Return the (X, Y) coordinate for the center point of the cell that contains the specified text.  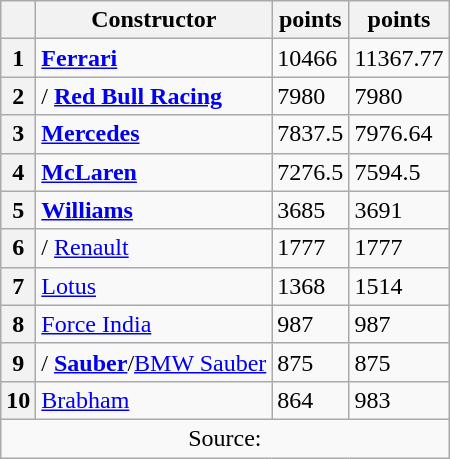
6 (18, 248)
Brabham (154, 400)
/ Sauber/BMW Sauber (154, 362)
9 (18, 362)
864 (310, 400)
10 (18, 400)
7976.64 (399, 134)
983 (399, 400)
3691 (399, 210)
3 (18, 134)
Constructor (154, 20)
7837.5 (310, 134)
Force India (154, 324)
7 (18, 286)
11367.77 (399, 58)
/ Red Bull Racing (154, 96)
1368 (310, 286)
10466 (310, 58)
7594.5 (399, 172)
Source: (225, 438)
McLaren (154, 172)
Williams (154, 210)
Lotus (154, 286)
2 (18, 96)
7276.5 (310, 172)
4 (18, 172)
Mercedes (154, 134)
Ferrari (154, 58)
8 (18, 324)
1 (18, 58)
3685 (310, 210)
5 (18, 210)
/ Renault (154, 248)
1514 (399, 286)
